Output the (X, Y) coordinate of the center of the cell containing the given text.  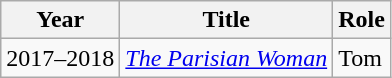
Tom (362, 58)
The Parisian Woman (226, 58)
Year (60, 20)
Title (226, 20)
Role (362, 20)
2017–2018 (60, 58)
